Detect which cell encompasses the target text, then output its [X, Y] center coordinate. 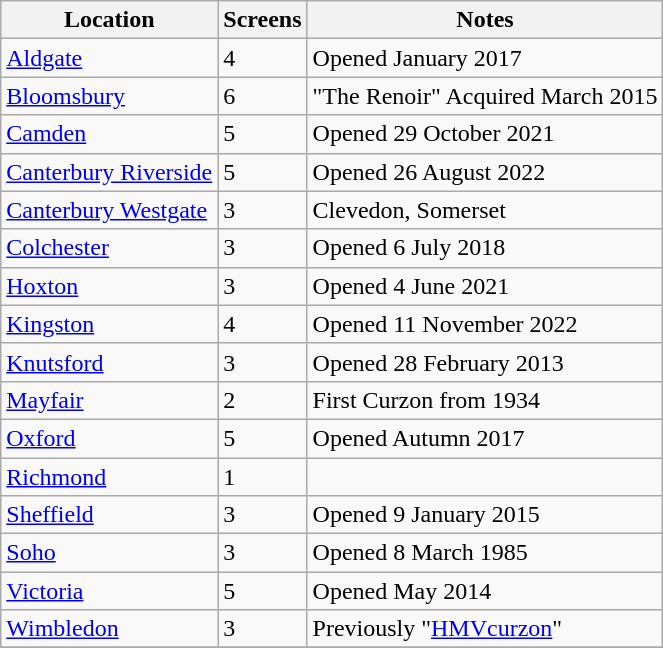
Oxford [110, 438]
Clevedon, Somerset [485, 210]
Opened 26 August 2022 [485, 172]
Opened 28 February 2013 [485, 362]
Opened May 2014 [485, 591]
Soho [110, 553]
Location [110, 20]
Opened Autumn 2017 [485, 438]
Canterbury Westgate [110, 210]
Camden [110, 134]
Screens [262, 20]
Bloomsbury [110, 96]
Wimbledon [110, 629]
Canterbury Riverside [110, 172]
Opened January 2017 [485, 58]
Opened 9 January 2015 [485, 515]
6 [262, 96]
Mayfair [110, 400]
Opened 29 October 2021 [485, 134]
Richmond [110, 477]
Knutsford [110, 362]
2 [262, 400]
Aldgate [110, 58]
Notes [485, 20]
Victoria [110, 591]
"The Renoir" Acquired March 2015 [485, 96]
Opened 11 November 2022 [485, 324]
Opened 4 June 2021 [485, 286]
Kingston [110, 324]
First Curzon from 1934 [485, 400]
Sheffield [110, 515]
Previously "HMVcurzon" [485, 629]
Colchester [110, 248]
Hoxton [110, 286]
Opened 8 March 1985 [485, 553]
1 [262, 477]
Opened 6 July 2018 [485, 248]
